Scan for the cell matching the given text and deliver its [X, Y] coordinate at center. 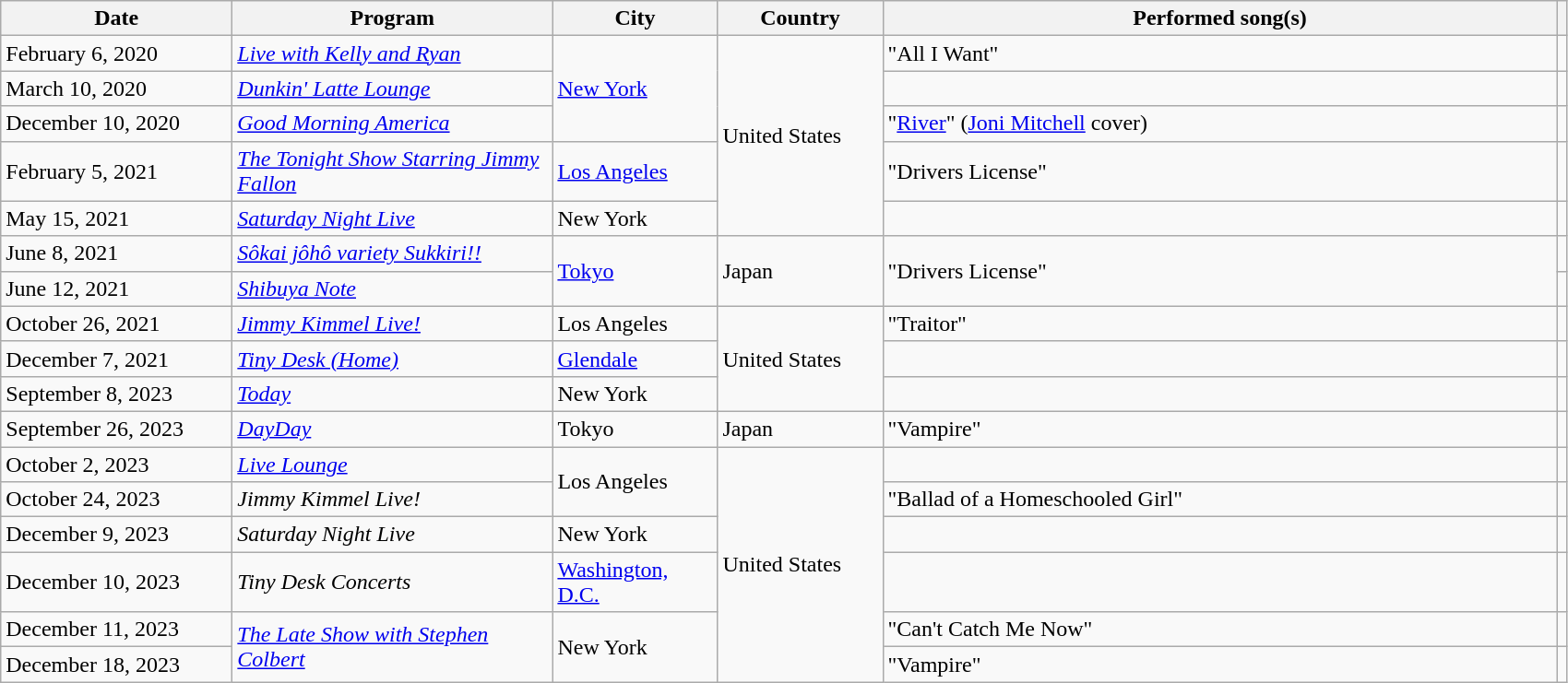
May 15, 2021 [116, 218]
October 24, 2023 [116, 500]
Sôkai jôhô variety Sukkiri!! [393, 253]
Dunkin' Latte Lounge [393, 88]
The Tonight Show Starring Jimmy Fallon [393, 171]
Shibuya Note [393, 289]
June 12, 2021 [116, 289]
"Can't Catch Me Now" [1219, 630]
September 8, 2023 [116, 394]
February 5, 2021 [116, 171]
"Traitor" [1219, 324]
Tiny Desk Concerts [393, 583]
"Ballad of a Homeschooled Girl" [1219, 500]
February 6, 2020 [116, 53]
Program [393, 18]
Washington, D.C. [635, 583]
Glendale [635, 359]
October 26, 2021 [116, 324]
December 18, 2023 [116, 665]
Country [801, 18]
The Late Show with Stephen Colbert [393, 647]
March 10, 2020 [116, 88]
December 10, 2020 [116, 124]
September 26, 2023 [116, 429]
"All I Want" [1219, 53]
December 10, 2023 [116, 583]
Today [393, 394]
June 8, 2021 [116, 253]
Tiny Desk (Home) [393, 359]
DayDay [393, 429]
October 2, 2023 [116, 464]
December 11, 2023 [116, 630]
December 7, 2021 [116, 359]
Date [116, 18]
December 9, 2023 [116, 535]
Performed song(s) [1219, 18]
Live Lounge [393, 464]
City [635, 18]
Good Morning America [393, 124]
"River" (Joni Mitchell cover) [1219, 124]
Live with Kelly and Ryan [393, 53]
